From the cell containing the given text, extract its center point as [x, y] coordinate. 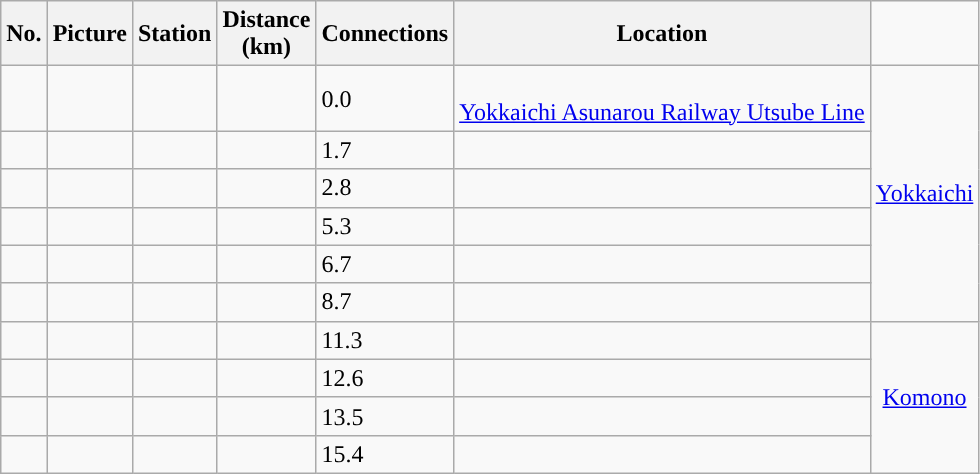
11.3 [385, 340]
Station [174, 34]
Connections [385, 34]
15.4 [385, 454]
Yokkaichi [924, 194]
13.5 [385, 416]
5.3 [385, 226]
1.7 [385, 150]
0.0 [385, 98]
Komono [924, 397]
2.8 [385, 188]
Location [662, 34]
Distance(km) [266, 34]
Picture [90, 34]
6.7 [385, 264]
12.6 [385, 378]
8.7 [385, 302]
Yokkaichi Asunarou Railway Utsube Line [662, 98]
No. [24, 34]
